Provide the (x, y) coordinate of the cell's center where the given text is located.  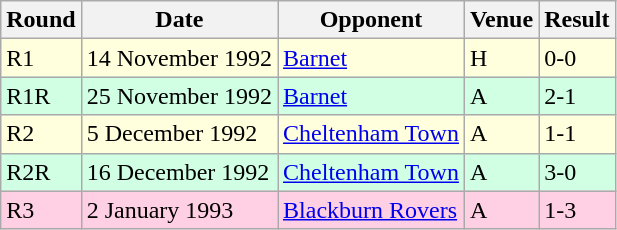
H (501, 58)
R2 (41, 134)
R2R (41, 172)
1-3 (577, 210)
Round (41, 20)
2 January 1993 (179, 210)
Blackburn Rovers (372, 210)
R3 (41, 210)
5 December 1992 (179, 134)
Opponent (372, 20)
2-1 (577, 96)
Venue (501, 20)
Result (577, 20)
3-0 (577, 172)
R1 (41, 58)
14 November 1992 (179, 58)
16 December 1992 (179, 172)
Date (179, 20)
0-0 (577, 58)
25 November 1992 (179, 96)
R1R (41, 96)
1-1 (577, 134)
